Return the (x, y) coordinate for the center point of the cell that contains the specified text.  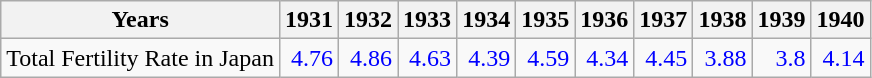
4.39 (486, 58)
1932 (368, 20)
4.63 (428, 58)
4.34 (604, 58)
1936 (604, 20)
1939 (782, 20)
3.88 (722, 58)
1940 (840, 20)
1937 (664, 20)
1933 (428, 20)
1931 (308, 20)
1938 (722, 20)
1934 (486, 20)
3.8 (782, 58)
4.14 (840, 58)
Total Fertility Rate in Japan (140, 58)
4.45 (664, 58)
4.59 (546, 58)
1935 (546, 20)
4.86 (368, 58)
4.76 (308, 58)
Years (140, 20)
